For the text-containing cell, return its midpoint in (x, y) coordinate format. 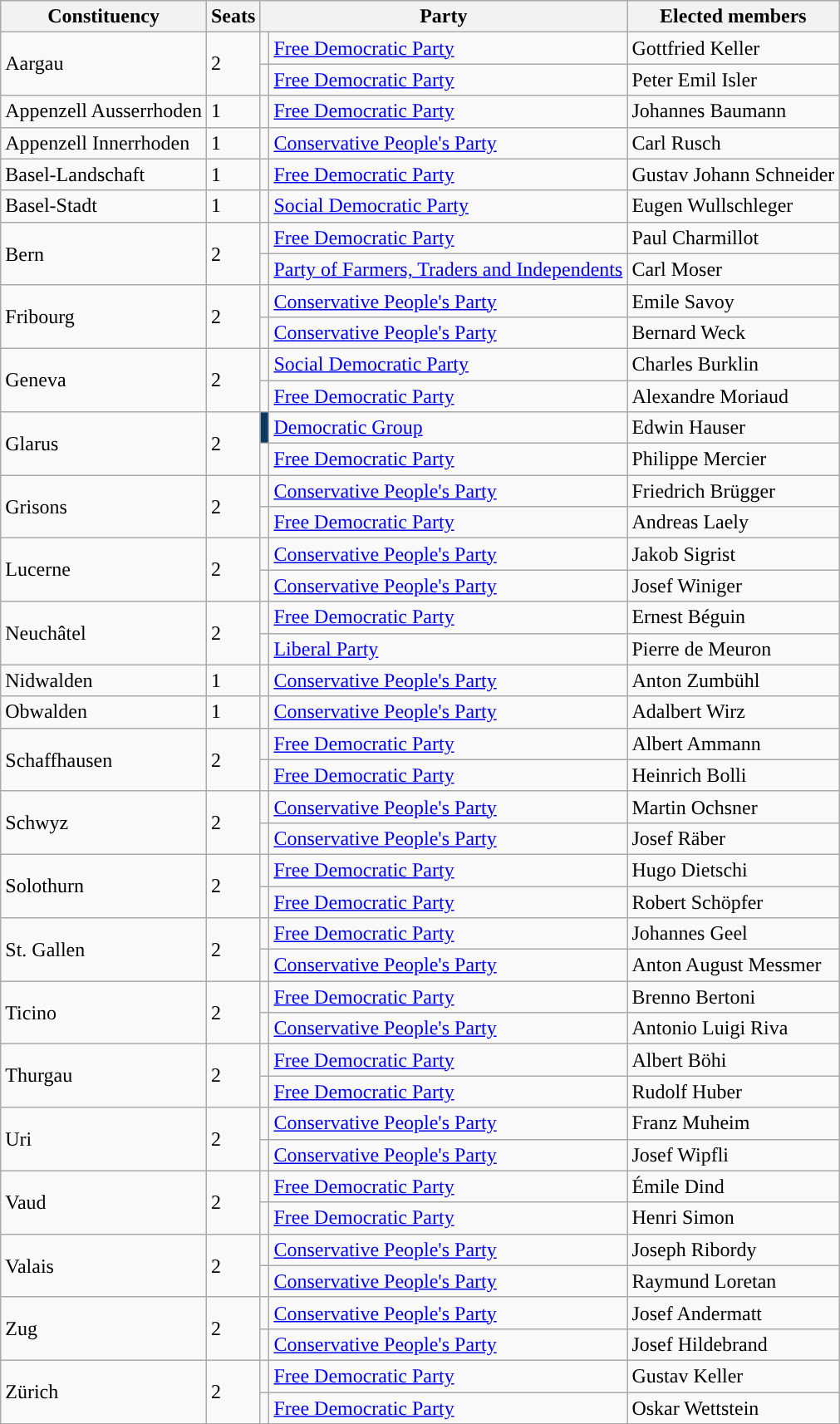
Ticino (104, 1013)
Uri (104, 1139)
Adalbert Wirz (733, 712)
Rudolf Huber (733, 1092)
Andreas Laely (733, 523)
Vaud (104, 1202)
Raymund Loretan (733, 1281)
Friedrich Brügger (733, 491)
Fribourg (104, 317)
Appenzell Ausserrhoden (104, 111)
Seats (233, 17)
Brenno Bertoni (733, 997)
Ernest Béguin (733, 617)
Carl Moser (733, 269)
Johannes Baumann (733, 111)
Josef Hildebrand (733, 1344)
Schaffhausen (104, 759)
Charles Burklin (733, 364)
Johannes Geel (733, 934)
St. Gallen (104, 950)
Schwyz (104, 822)
Albert Böhi (733, 1060)
Zürich (104, 1392)
Aargau (104, 64)
Henri Simon (733, 1218)
Thurgau (104, 1076)
Glarus (104, 444)
Alexandre Moriaud (733, 396)
Party (444, 17)
Basel-Stadt (104, 206)
Oskar Wettstein (733, 1408)
Antonio Luigi Riva (733, 1029)
Edwin Hauser (733, 428)
Basel-Landschaft (104, 174)
Robert Schöpfer (733, 901)
Democratic Group (449, 428)
Josef Andermatt (733, 1313)
Neuchâtel (104, 633)
Josef Wipfli (733, 1155)
Constituency (104, 17)
Joseph Ribordy (733, 1250)
Gottfried Keller (733, 48)
Anton Zumbühl (733, 680)
Franz Muheim (733, 1123)
Albert Ammann (733, 744)
Hugo Dietschi (733, 870)
Bern (104, 253)
Peter Emil Isler (733, 80)
Jakob Sigrist (733, 554)
Gustav Johann Schneider (733, 174)
Eugen Wullschleger (733, 206)
Party of Farmers, Traders and Independents (449, 269)
Valais (104, 1265)
Lucerne (104, 570)
Pierre de Meuron (733, 649)
Grisons (104, 507)
Bernard Weck (733, 332)
Martin Ochsner (733, 807)
Liberal Party (449, 649)
Philippe Mercier (733, 459)
Carl Rusch (733, 143)
Anton August Messmer (733, 965)
Zug (104, 1328)
Heinrich Bolli (733, 775)
Émile Dind (733, 1186)
Elected members (733, 17)
Paul Charmillot (733, 238)
Geneva (104, 380)
Solothurn (104, 886)
Gustav Keller (733, 1376)
Josef Winiger (733, 586)
Appenzell Innerrhoden (104, 143)
Josef Räber (733, 838)
Nidwalden (104, 680)
Obwalden (104, 712)
Emile Savoy (733, 301)
